Return (x, y) of the center of cell containing provided text 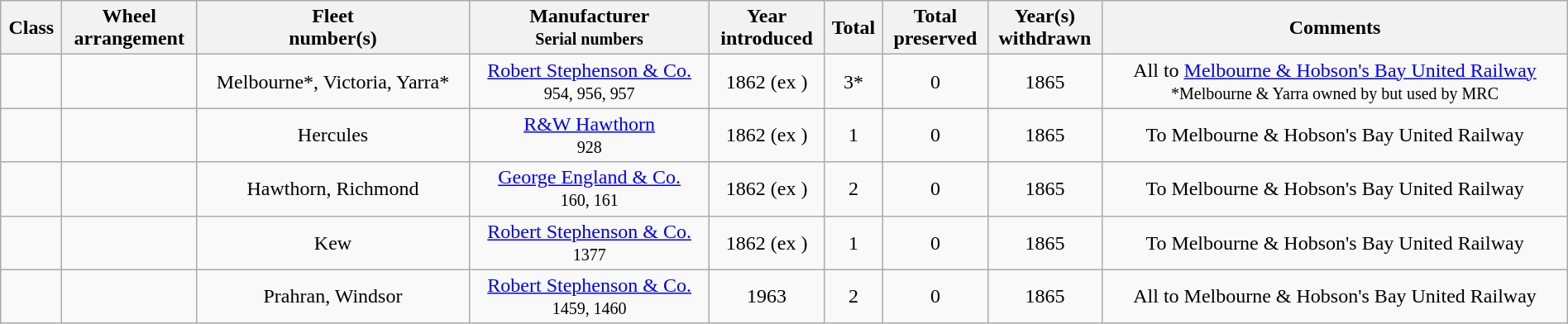
All to Melbourne & Hobson's Bay United Railway*Melbourne & Yarra owned by but used by MRC (1335, 81)
Fleetnumber(s) (333, 28)
ManufacturerSerial numbers (589, 28)
1963 (767, 296)
Robert Stephenson & Co.1459, 1460 (589, 296)
Robert Stephenson & Co.1377 (589, 243)
Comments (1335, 28)
Robert Stephenson & Co.954, 956, 957 (589, 81)
Yearintroduced (767, 28)
Hawthorn, Richmond (333, 188)
Prahran, Windsor (333, 296)
Wheelarrangement (129, 28)
George England & Co.160, 161 (589, 188)
Kew (333, 243)
3* (853, 81)
Totalpreserved (935, 28)
Class (31, 28)
Melbourne*, Victoria, Yarra* (333, 81)
Total (853, 28)
R&W Hawthorn928 (589, 136)
Hercules (333, 136)
Year(s)withdrawn (1045, 28)
All to Melbourne & Hobson's Bay United Railway (1335, 296)
